Scan for the cell matching the given text and deliver its (x, y) coordinate at center. 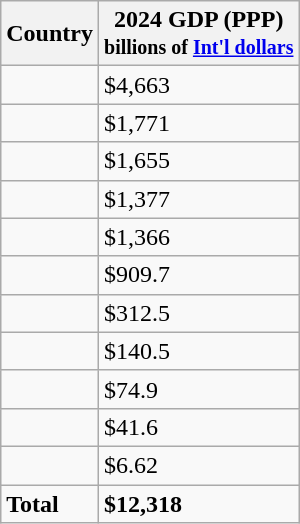
$41.6 (198, 427)
Country (50, 34)
$6.62 (198, 465)
$909.7 (198, 275)
$12,318 (198, 503)
$4,663 (198, 85)
$1,377 (198, 199)
$74.9 (198, 389)
$1,771 (198, 123)
$1,366 (198, 237)
$312.5 (198, 313)
$140.5 (198, 351)
$1,655 (198, 161)
Total (50, 503)
2024 GDP (PPP)billions of Int'l dollars (198, 34)
